Find where the given text appears and provide that cell's center as [x, y] coordinate. 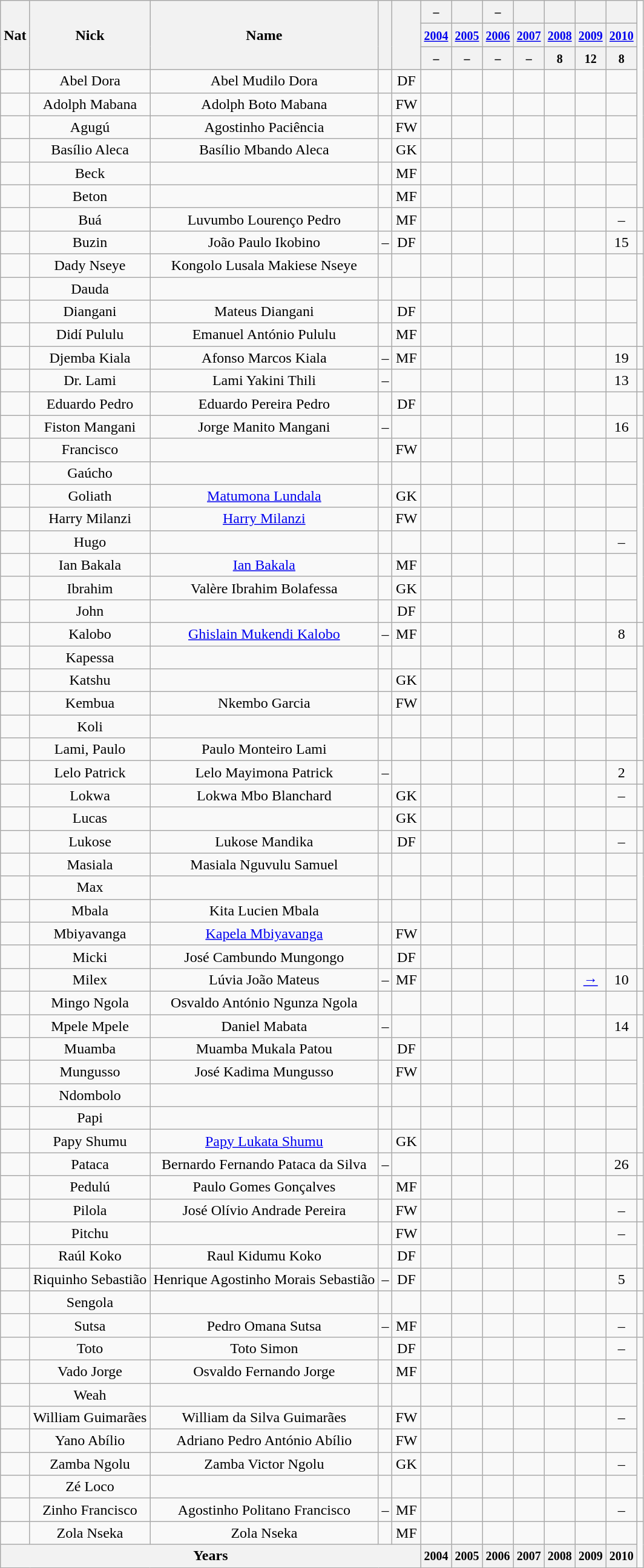
Dauda [90, 289]
Lami Yakini Thili [264, 381]
Mungusso [90, 1072]
Pataca [90, 1164]
Years [211, 1556]
Muamba Mukala Patou [264, 1049]
Mbala [90, 911]
Lokwa [90, 796]
2 [621, 772]
Mateus Diangani [264, 312]
Abel Mudilo Dora [264, 81]
Emanuel António Pululu [264, 335]
Koli [90, 726]
Basílio Mbando Aleca [264, 150]
Max [90, 888]
Toto [90, 1348]
Yano Abílio [90, 1441]
Matumona Lundala [264, 496]
José Kadima Mungusso [264, 1072]
Kembua [90, 703]
Vado Jorge [90, 1371]
Masiala [90, 865]
Dr. Lami [90, 381]
Zinho Francisco [90, 1510]
26 [621, 1164]
Fiston Mangani [90, 427]
10 [621, 980]
16 [621, 427]
Mingo Ngola [90, 1003]
Gaúcho [90, 473]
15 [621, 242]
Pitchu [90, 1233]
Weah [90, 1394]
Lelo Patrick [90, 772]
Masiala Nguvulu Samuel [264, 865]
Beton [90, 196]
Bernardo Fernando Pataca da Silva [264, 1164]
Diangani [90, 312]
Raúl Koko [90, 1256]
Micki [90, 957]
Lúvia João Mateus [264, 980]
Riquinho Sebastião [90, 1279]
Ibrahim [90, 588]
Buzin [90, 242]
Pedro Omana Sutsa [264, 1325]
Buá [90, 219]
Basílio Aleca [90, 150]
Abel Dora [90, 81]
Paulo Gomes Gonçalves [264, 1187]
Osvaldo António Ngunza Ngola [264, 1003]
Agostinho Paciência [264, 127]
14 [621, 1026]
Dady Nseye [90, 265]
Paulo Monteiro Lami [264, 749]
Sutsa [90, 1325]
12 [591, 58]
Zamba Victor Ngolu [264, 1464]
Pedulú [90, 1187]
Adolph Boto Mabana [264, 104]
Raul Kidumu Koko [264, 1256]
Adolph Mabana [90, 104]
Kapessa [90, 657]
John [90, 611]
Henrique Agostinho Morais Sebastião [264, 1279]
William da Silva Guimarães [264, 1418]
Eduardo Pedro [90, 404]
Papy Shumu [90, 1141]
Adriano Pedro António Abílio [264, 1441]
Toto Simon [264, 1348]
Ndombolo [90, 1095]
Papi [90, 1118]
Luvumbo Lourenço Pedro [264, 219]
Lami, Paulo [90, 749]
Ghislain Mukendi Kalobo [264, 634]
Zamba Ngolu [90, 1464]
Afonso Marcos Kiala [264, 358]
Agugú [90, 127]
Zé Loco [90, 1487]
Kita Lucien Mbala [264, 911]
5 [621, 1279]
José Olívio Andrade Pereira [264, 1210]
Katshu [90, 680]
Nick [90, 35]
Mbiyavanga [90, 934]
Jorge Manito Mangani [264, 427]
Agostinho Politano Francisco [264, 1510]
Lukose Mandika [264, 842]
Beck [90, 173]
Francisco [90, 450]
→ [591, 980]
Kalobo [90, 634]
José Cambundo Mungongo [264, 957]
Hugo [90, 542]
Lucas [90, 819]
Valère Ibrahim Bolafessa [264, 588]
Mpele Mpele [90, 1026]
Lokwa Mbo Blanchard [264, 796]
Lelo Mayimona Patrick [264, 772]
João Paulo Ikobino [264, 242]
Pilola [90, 1210]
Kapela Mbiyavanga [264, 934]
Sengola [90, 1302]
Nkembo Garcia [264, 703]
19 [621, 358]
Papy Lukata Shumu [264, 1141]
Lukose [90, 842]
Osvaldo Fernando Jorge [264, 1371]
Muamba [90, 1049]
William Guimarães [90, 1418]
Goliath [90, 496]
Eduardo Pereira Pedro [264, 404]
Name [264, 35]
Djemba Kiala [90, 358]
Didí Pululu [90, 335]
Kongolo Lusala Makiese Nseye [264, 265]
13 [621, 381]
Daniel Mabata [264, 1026]
Nat [15, 35]
Milex [90, 980]
